Provide the [X, Y] coordinate of the cell's center where the given text is located.  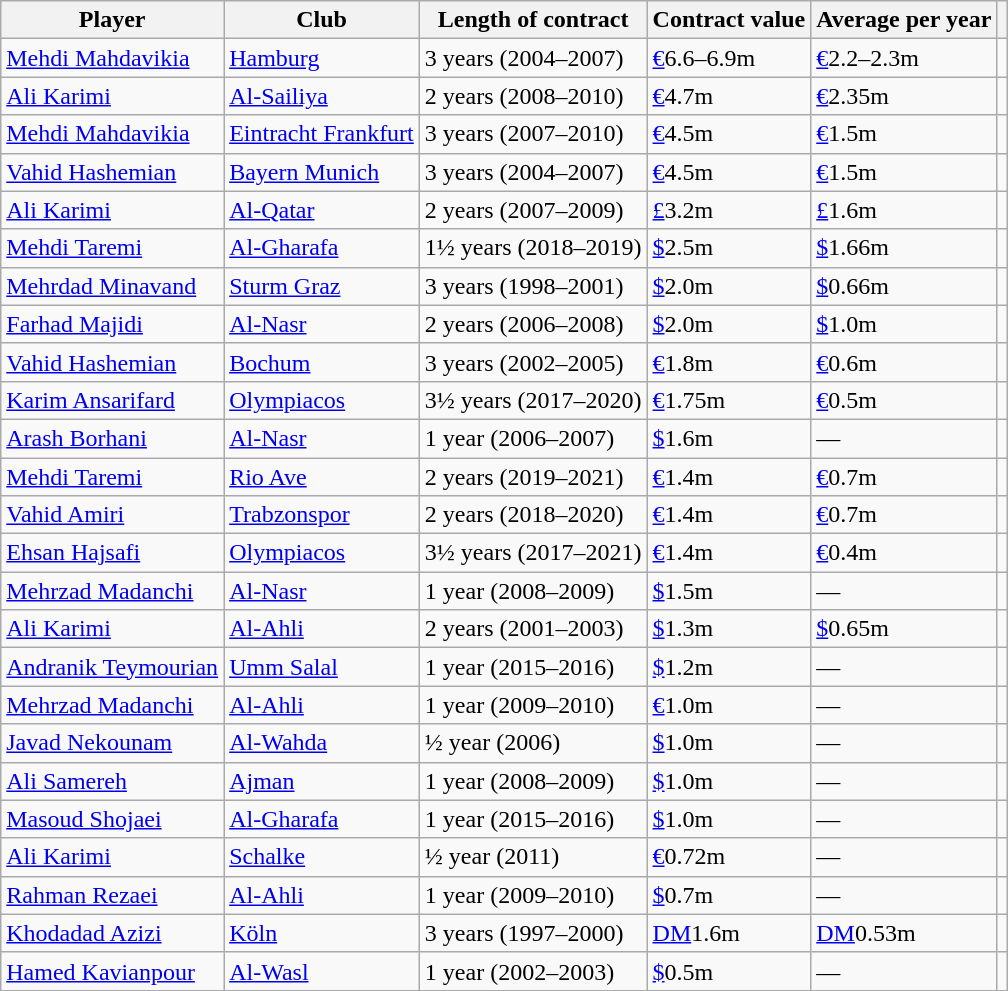
Bayern Munich [322, 172]
Mehrdad Minavand [112, 286]
3 years (2007–2010) [533, 134]
Köln [322, 933]
Bochum [322, 362]
Al-Qatar [322, 210]
½ year (2011) [533, 857]
$1.2m [729, 667]
Ehsan Hajsafi [112, 553]
Farhad Majidi [112, 324]
€2.35m [904, 96]
3 years (1997–2000) [533, 933]
Length of contract [533, 20]
£1.6m [904, 210]
Ajman [322, 781]
Umm Salal [322, 667]
€0.4m [904, 553]
Ali Samereh [112, 781]
Sturm Graz [322, 286]
2 years (2019–2021) [533, 477]
$0.7m [729, 895]
Karim Ansarifard [112, 400]
Average per year [904, 20]
€0.72m [729, 857]
2 years (2007–2009) [533, 210]
$1.66m [904, 248]
Player [112, 20]
Hamburg [322, 58]
2 years (2006–2008) [533, 324]
$1.3m [729, 629]
€0.5m [904, 400]
Rahman Rezaei [112, 895]
Masoud Shojaei [112, 819]
Schalke [322, 857]
Arash Borhani [112, 438]
Hamed Kavianpour [112, 971]
$0.65m [904, 629]
3 years (2002–2005) [533, 362]
DM1.6m [729, 933]
€4.7m [729, 96]
€1.8m [729, 362]
Javad Nekounam [112, 743]
2 years (2018–2020) [533, 515]
Al-Wahda [322, 743]
DM0.53m [904, 933]
£3.2m [729, 210]
Rio Ave [322, 477]
Andranik Teymourian [112, 667]
$1.5m [729, 591]
Vahid Amiri [112, 515]
€6.6–6.9m [729, 58]
Al-Sailiya [322, 96]
Eintracht Frankfurt [322, 134]
€1.75m [729, 400]
$0.66m [904, 286]
$1.6m [729, 438]
Club [322, 20]
2 years (2008–2010) [533, 96]
3½ years (2017–2020) [533, 400]
Khodadad Azizi [112, 933]
1 year (2006–2007) [533, 438]
½ year (2006) [533, 743]
€1.0m [729, 705]
3½ years (2017–2021) [533, 553]
$2.5m [729, 248]
2 years (2001–2003) [533, 629]
Al-Wasl [322, 971]
€0.6m [904, 362]
3 years (1998–2001) [533, 286]
$0.5m [729, 971]
Contract value [729, 20]
€2.2–2.3m [904, 58]
1 year (2002–2003) [533, 971]
1½ years (2018–2019) [533, 248]
Trabzonspor [322, 515]
